Detect which cell encompasses the target text, then output its (X, Y) center coordinate. 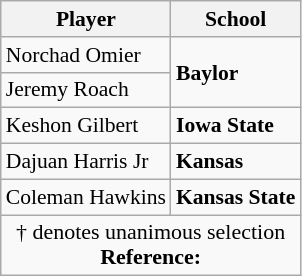
† denotes unanimous selectionReference: (151, 246)
Player (86, 19)
Iowa State (236, 126)
Norchad Omier (86, 55)
Kansas State (236, 197)
Coleman Hawkins (86, 197)
Baylor (236, 72)
Keshon Gilbert (86, 126)
School (236, 19)
Jeremy Roach (86, 90)
Dajuan Harris Jr (86, 162)
Kansas (236, 162)
